Return (x, y) of the center of cell containing provided text 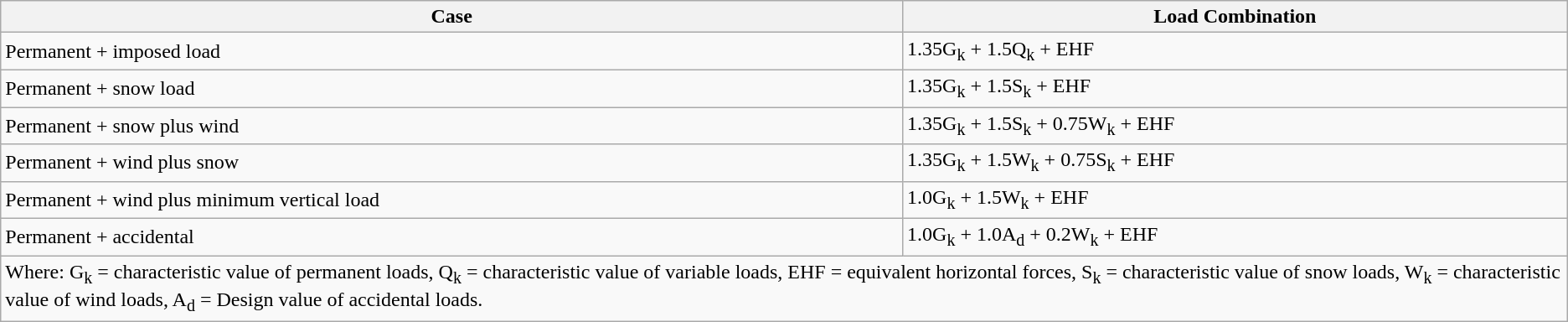
Load Combination (1235, 17)
Permanent + snow plus wind (452, 126)
1.35Gk + 1.5Wk + 0.75Sk + EHF (1235, 163)
Permanent + wind plus snow (452, 163)
Permanent + imposed load (452, 51)
Permanent + accidental (452, 237)
1.35Gk + 1.5Sk + EHF (1235, 88)
1.0Gk + 1.0Ad + 0.2Wk + EHF (1235, 237)
Case (452, 17)
Permanent + wind plus minimum vertical load (452, 200)
1.35Gk + 1.5Qk + EHF (1235, 51)
1.35Gk + 1.5Sk + 0.75Wk + EHF (1235, 126)
1.0Gk + 1.5Wk + EHF (1235, 200)
Permanent + snow load (452, 88)
